Search for the cell housing the specified text and yield its (x, y) center coordinate. 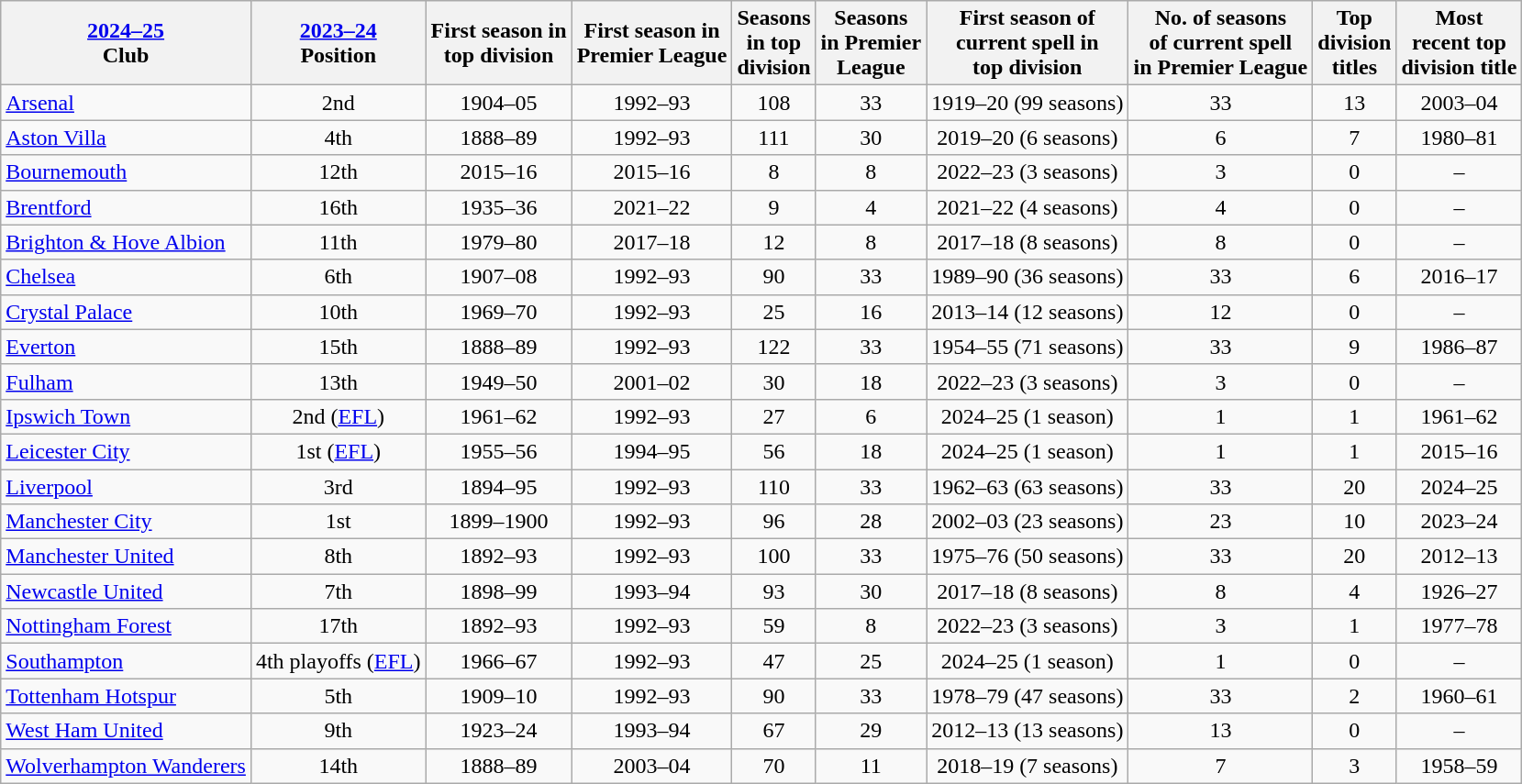
No. of seasonsof current spellin Premier League (1220, 43)
Everton (127, 347)
93 (774, 591)
1966–67 (499, 661)
2nd (EFL) (338, 416)
Bournemouth (127, 172)
27 (774, 416)
1954–55 (71 seasons) (1028, 347)
1898–99 (499, 591)
14th (338, 766)
11th (338, 242)
2023–24Position (338, 43)
1986–87 (1459, 347)
1899–1900 (499, 522)
16th (338, 207)
29 (872, 731)
2021–22 (4 seasons) (1028, 207)
10 (1354, 522)
13th (338, 381)
Manchester United (127, 557)
Aston Villa (127, 138)
1955–56 (499, 451)
1969–70 (499, 312)
1980–81 (1459, 138)
15th (338, 347)
2002–03 (23 seasons) (1028, 522)
2nd (338, 103)
1960–61 (1459, 696)
1994–95 (651, 451)
7th (338, 591)
47 (774, 661)
2 (1354, 696)
Ipswich Town (127, 416)
Liverpool (127, 487)
122 (774, 347)
67 (774, 731)
Tottenham Hotspur (127, 696)
Southampton (127, 661)
59 (774, 626)
11 (872, 766)
2021–22 (651, 207)
1962–63 (63 seasons) (1028, 487)
Arsenal (127, 103)
Seasonsin PremierLeague (872, 43)
1989–90 (36 seasons) (1028, 277)
70 (774, 766)
2024–25 (1459, 487)
First season ofcurrent spell intop division (1028, 43)
1977–78 (1459, 626)
1979–80 (499, 242)
100 (774, 557)
9th (338, 731)
1923–24 (499, 731)
110 (774, 487)
2001–02 (651, 381)
3rd (338, 487)
1904–05 (499, 103)
96 (774, 522)
First season inPremier League (651, 43)
1949–50 (499, 381)
1909–10 (499, 696)
2016–17 (1459, 277)
1926–27 (1459, 591)
4th (338, 138)
10th (338, 312)
108 (774, 103)
1958–59 (1459, 766)
6th (338, 277)
1975–76 (50 seasons) (1028, 557)
8th (338, 557)
28 (872, 522)
2013–14 (12 seasons) (1028, 312)
2018–19 (7 seasons) (1028, 766)
1st (338, 522)
4th playoffs (EFL) (338, 661)
1894–95 (499, 487)
Nottingham Forest (127, 626)
1st (EFL) (338, 451)
1978–79 (47 seasons) (1028, 696)
17th (338, 626)
Brentford (127, 207)
Chelsea (127, 277)
First season intop division (499, 43)
12th (338, 172)
111 (774, 138)
Newcastle United (127, 591)
56 (774, 451)
Wolverhampton Wanderers (127, 766)
Fulham (127, 381)
Leicester City (127, 451)
Brighton & Hove Albion (127, 242)
5th (338, 696)
2017–18 (651, 242)
Crystal Palace (127, 312)
16 (872, 312)
Topdivisiontitles (1354, 43)
Mostrecent topdivision title (1459, 43)
1935–36 (499, 207)
2019–20 (6 seasons) (1028, 138)
West Ham United (127, 731)
Manchester City (127, 522)
2023–24 (1459, 522)
Seasonsin topdivision (774, 43)
2012–13 (13 seasons) (1028, 731)
1919–20 (99 seasons) (1028, 103)
2012–13 (1459, 557)
2024–25Club (127, 43)
23 (1220, 522)
1907–08 (499, 277)
